Detect which cell encompasses the target text, then output its [X, Y] center coordinate. 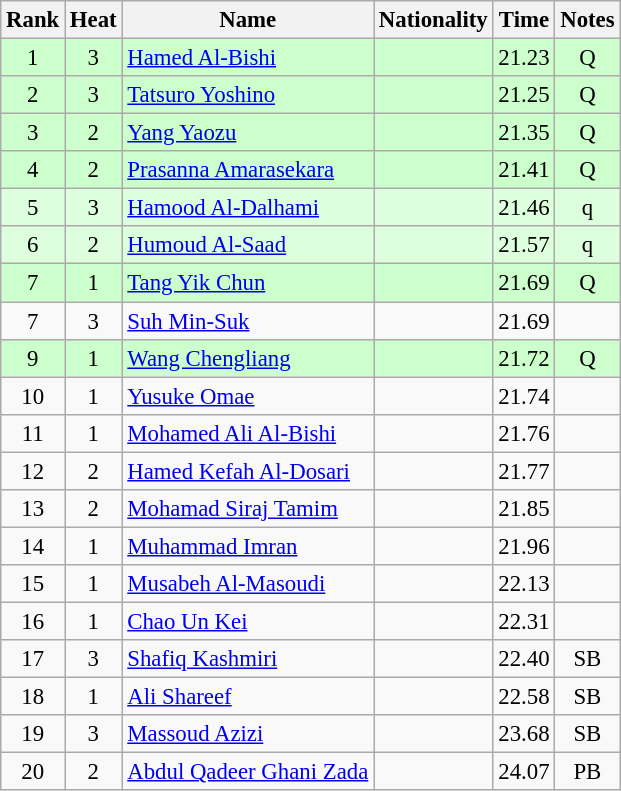
Musabeh Al-Masoudi [248, 584]
Nationality [434, 20]
21.96 [524, 546]
19 [33, 734]
21.57 [524, 245]
21.72 [524, 358]
13 [33, 509]
21.23 [524, 58]
21.76 [524, 433]
6 [33, 245]
Mohamed Ali Al-Bishi [248, 433]
Yang Yaozu [248, 133]
Suh Min-Suk [248, 321]
20 [33, 772]
24.07 [524, 772]
Yusuke Omae [248, 396]
5 [33, 208]
21.25 [524, 95]
PB [588, 772]
23.68 [524, 734]
Mohamad Siraj Tamim [248, 509]
Name [248, 20]
21.35 [524, 133]
21.46 [524, 208]
Rank [33, 20]
Humoud Al-Saad [248, 245]
Muhammad Imran [248, 546]
21.77 [524, 471]
17 [33, 659]
Tatsuro Yoshino [248, 95]
9 [33, 358]
12 [33, 471]
Massoud Azizi [248, 734]
Hamed Kefah Al-Dosari [248, 471]
Abdul Qadeer Ghani Zada [248, 772]
4 [33, 170]
Tang Yik Chun [248, 283]
Chao Un Kei [248, 621]
15 [33, 584]
Hamed Al-Bishi [248, 58]
14 [33, 546]
Notes [588, 20]
22.13 [524, 584]
22.31 [524, 621]
10 [33, 396]
16 [33, 621]
21.41 [524, 170]
22.58 [524, 697]
Heat [94, 20]
Wang Chengliang [248, 358]
Shafiq Kashmiri [248, 659]
Time [524, 20]
21.74 [524, 396]
Hamood Al-Dalhami [248, 208]
18 [33, 697]
21.85 [524, 509]
22.40 [524, 659]
Prasanna Amarasekara [248, 170]
11 [33, 433]
Ali Shareef [248, 697]
